Provide the [x, y] coordinate of the cell's center where the given text is located.  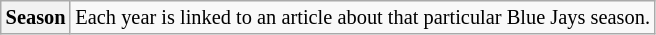
Season [36, 17]
Each year is linked to an article about that particular Blue Jays season. [362, 17]
